Output the [x, y] coordinate of the center of the cell containing the given text.  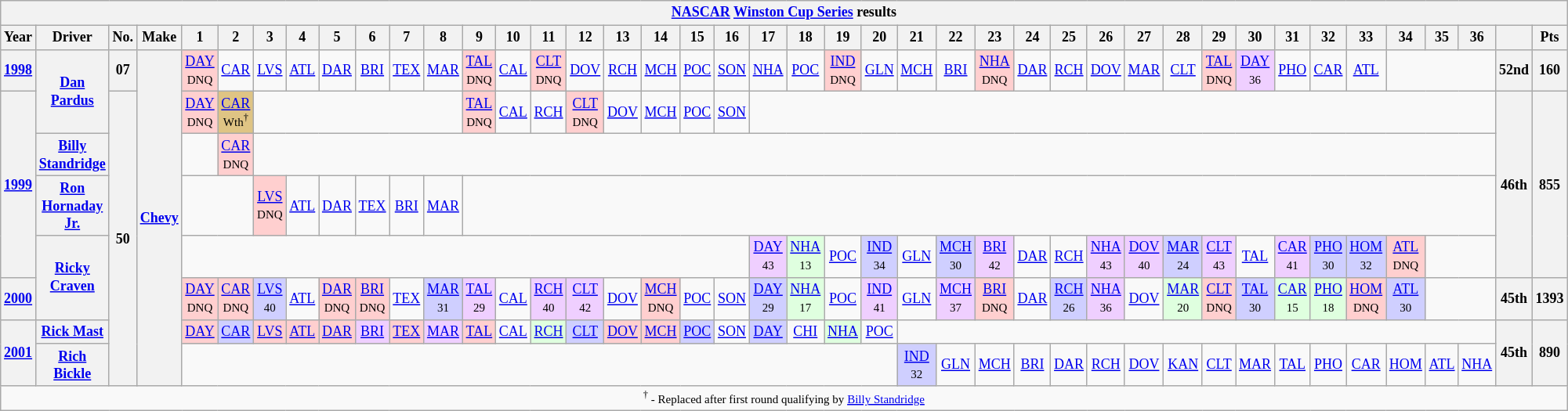
46th [1514, 185]
DARDNQ [337, 298]
6 [372, 38]
21 [917, 38]
27 [1144, 38]
9 [479, 38]
890 [1550, 352]
36 [1477, 38]
CLT43 [1219, 257]
2 [236, 38]
TAL29 [479, 298]
1393 [1550, 298]
DAY43 [768, 257]
DAY36 [1255, 70]
IND34 [879, 257]
19 [843, 38]
ATLDNQ [1406, 257]
TAL30 [1255, 298]
MAR31 [444, 298]
No. [122, 38]
HOMDNQ [1367, 298]
MAR20 [1183, 298]
29 [1219, 38]
CHI [806, 332]
Rich Bickle [72, 365]
LVS40 [270, 298]
34 [1406, 38]
CARWth† [236, 113]
NHA43 [1106, 257]
NASCAR Winston Cup Series results [784, 13]
11 [549, 38]
IND41 [879, 298]
07 [122, 70]
10 [514, 38]
INDDNQ [843, 70]
LVSDNQ [270, 206]
35 [1442, 38]
2000 [19, 298]
MCH37 [956, 298]
1 [200, 38]
Driver [72, 38]
52nd [1514, 70]
HOM32 [1367, 257]
Ron Hornaday Jr. [72, 206]
Ricky Craven [72, 277]
Pts [1550, 38]
NHA17 [806, 298]
Make [159, 38]
DOV40 [1144, 257]
24 [1033, 38]
5 [337, 38]
22 [956, 38]
25 [1069, 38]
23 [994, 38]
14 [661, 38]
RCH40 [549, 298]
3 [270, 38]
DAY29 [768, 298]
MCHDNQ [661, 298]
16 [732, 38]
50 [122, 239]
NHADNQ [994, 70]
28 [1183, 38]
31 [1292, 38]
CLT42 [585, 298]
8 [444, 38]
Chevy [159, 218]
PHO30 [1328, 257]
13 [623, 38]
18 [806, 38]
26 [1106, 38]
17 [768, 38]
15 [697, 38]
HOM [1406, 365]
Rick Mast [72, 332]
Year [19, 38]
NHA13 [806, 257]
KAN [1183, 365]
IND32 [917, 365]
12 [585, 38]
20 [879, 38]
BRI42 [994, 257]
Billy Standridge [72, 155]
1998 [19, 70]
855 [1550, 185]
1999 [19, 185]
PHO18 [1328, 298]
CAR15 [1292, 298]
30 [1255, 38]
7 [407, 38]
ATL30 [1406, 298]
4 [302, 38]
NHA36 [1106, 298]
33 [1367, 38]
CAR41 [1292, 257]
160 [1550, 70]
RCH26 [1069, 298]
† - Replaced after first round qualifying by Billy Standridge [784, 398]
MAR24 [1183, 257]
2001 [19, 352]
Dan Pardus [72, 92]
MCH30 [956, 257]
32 [1328, 38]
